Find where the given text appears and provide that cell's center as (X, Y) coordinate. 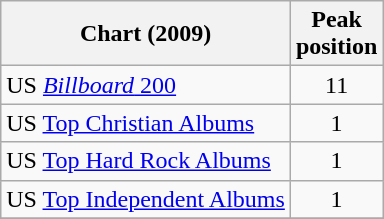
Peakposition (336, 34)
Chart (2009) (146, 34)
11 (336, 85)
US Top Independent Albums (146, 199)
US Billboard 200 (146, 85)
US Top Christian Albums (146, 123)
US Top Hard Rock Albums (146, 161)
